Capture the cell that displays the provided text and extract its [x, y] central coordinate. 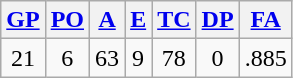
78 [174, 58]
A [108, 20]
DP [218, 20]
.885 [266, 58]
0 [218, 58]
TC [174, 20]
GP [23, 20]
63 [108, 58]
6 [67, 58]
E [138, 20]
21 [23, 58]
PO [67, 20]
9 [138, 58]
FA [266, 20]
